Extract the (X, Y) coordinate from the center of the cell holding the provided text.  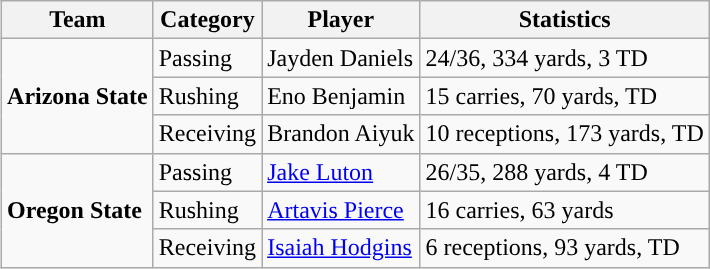
24/36, 334 yards, 3 TD (564, 58)
Brandon Aiyuk (341, 134)
Isaiah Hodgins (341, 248)
Eno Benjamin (341, 96)
6 receptions, 93 yards, TD (564, 248)
Jayden Daniels (341, 58)
Oregon State (78, 210)
Statistics (564, 20)
Artavis Pierce (341, 210)
26/35, 288 yards, 4 TD (564, 172)
10 receptions, 173 yards, TD (564, 134)
Category (207, 20)
16 carries, 63 yards (564, 210)
15 carries, 70 yards, TD (564, 96)
Arizona State (78, 96)
Jake Luton (341, 172)
Team (78, 20)
Player (341, 20)
